For the text-containing cell, return its midpoint in [x, y] coordinate format. 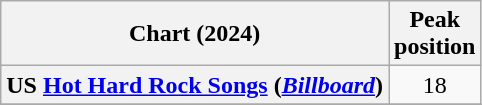
Chart (2024) [195, 34]
US Hot Hard Rock Songs (Billboard) [195, 85]
18 [435, 85]
Peakposition [435, 34]
